Search for the cell housing the specified text and yield its (x, y) center coordinate. 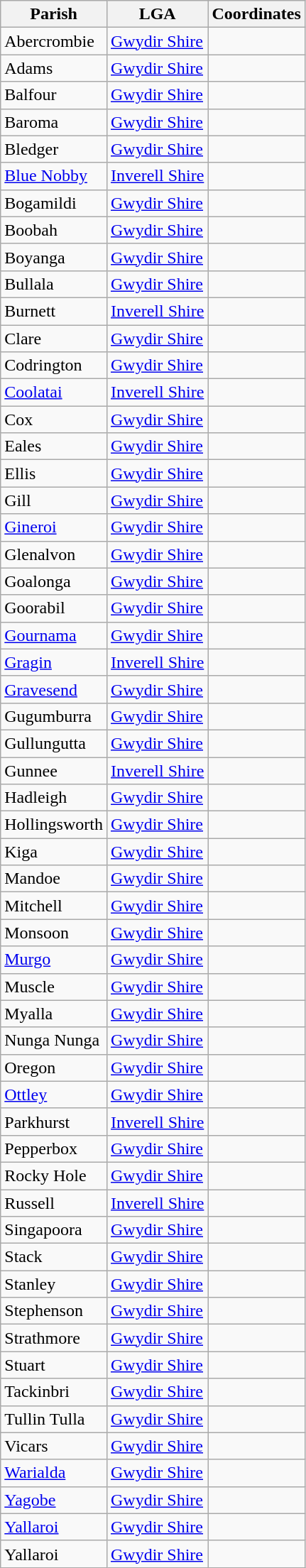
Stephenson (54, 1311)
Tackinbri (54, 1392)
Hollingsworth (54, 825)
Oregon (54, 1068)
Gunnee (54, 770)
Warialda (54, 1473)
Ellis (54, 473)
Muscle (54, 987)
Mandoe (54, 879)
Gragin (54, 662)
Singapoora (54, 1230)
Gournama (54, 635)
Abercrombie (54, 41)
LGA (157, 14)
Gugumburra (54, 716)
Mitchell (54, 906)
Ottley (54, 1095)
Yagobe (54, 1500)
Boyanga (54, 257)
Pepperbox (54, 1148)
Monsoon (54, 933)
Stack (54, 1257)
Gullungutta (54, 743)
Myalla (54, 1014)
Gineroi (54, 527)
Hadleigh (54, 798)
Stanley (54, 1284)
Nunga Nunga (54, 1041)
Rocky Hole (54, 1175)
Goorabil (54, 608)
Bogamildi (54, 203)
Gill (54, 500)
Bullala (54, 284)
Bledger (54, 149)
Glenalvon (54, 554)
Russell (54, 1203)
Burnett (54, 311)
Boobah (54, 230)
Goalonga (54, 581)
Stuart (54, 1365)
Gravesend (54, 689)
Parish (54, 14)
Parkhurst (54, 1122)
Codrington (54, 366)
Strathmore (54, 1338)
Baroma (54, 122)
Murgo (54, 960)
Coolatai (54, 393)
Cox (54, 420)
Balfour (54, 95)
Vicars (54, 1446)
Coordinates (256, 14)
Eales (54, 446)
Blue Nobby (54, 176)
Kiga (54, 852)
Clare (54, 339)
Adams (54, 68)
Tullin Tulla (54, 1419)
